Return [X, Y] of the center of cell containing provided text 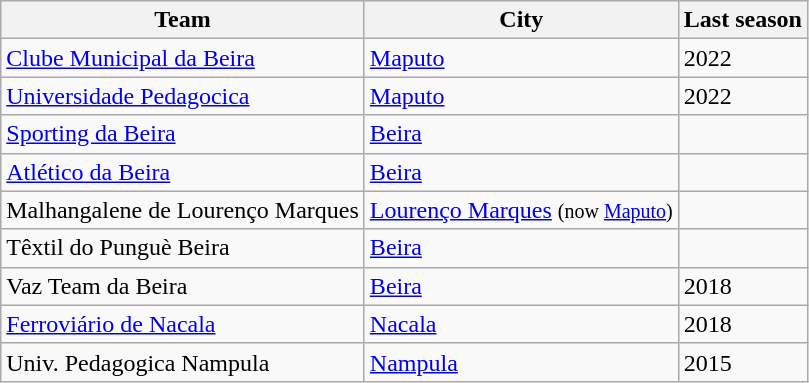
Nampula [521, 362]
Têxtil do Punguè Beira [183, 248]
Nacala [521, 324]
Lourenço Marques (now Maputo) [521, 210]
Team [183, 20]
Vaz Team da Beira [183, 286]
Clube Municipal da Beira [183, 58]
2015 [742, 362]
Univ. Pedagogica Nampula [183, 362]
City [521, 20]
Atlético da Beira [183, 172]
Sporting da Beira [183, 134]
Last season [742, 20]
Ferroviário de Nacala [183, 324]
Universidade Pedagocica [183, 96]
Malhangalene de Lourenço Marques [183, 210]
